Return the [x, y] coordinate for the center point of the cell that contains the specified text.  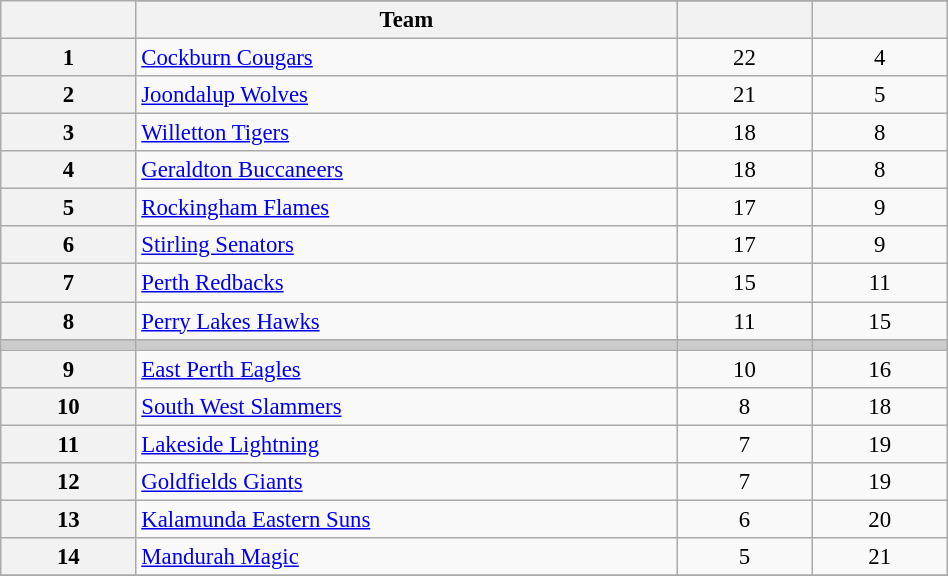
20 [880, 519]
2 [68, 95]
Geraldton Buccaneers [406, 170]
Goldfields Giants [406, 482]
22 [744, 58]
East Perth Eagles [406, 369]
South West Slammers [406, 406]
14 [68, 557]
3 [68, 133]
Perth Redbacks [406, 283]
Lakeside Lightning [406, 444]
Joondalup Wolves [406, 95]
Stirling Senators [406, 245]
16 [880, 369]
13 [68, 519]
Cockburn Cougars [406, 58]
Rockingham Flames [406, 208]
1 [68, 58]
Mandurah Magic [406, 557]
Kalamunda Eastern Suns [406, 519]
12 [68, 482]
Willetton Tigers [406, 133]
Perry Lakes Hawks [406, 321]
Team [406, 20]
